Find where the given text appears and provide that cell's center as [x, y] coordinate. 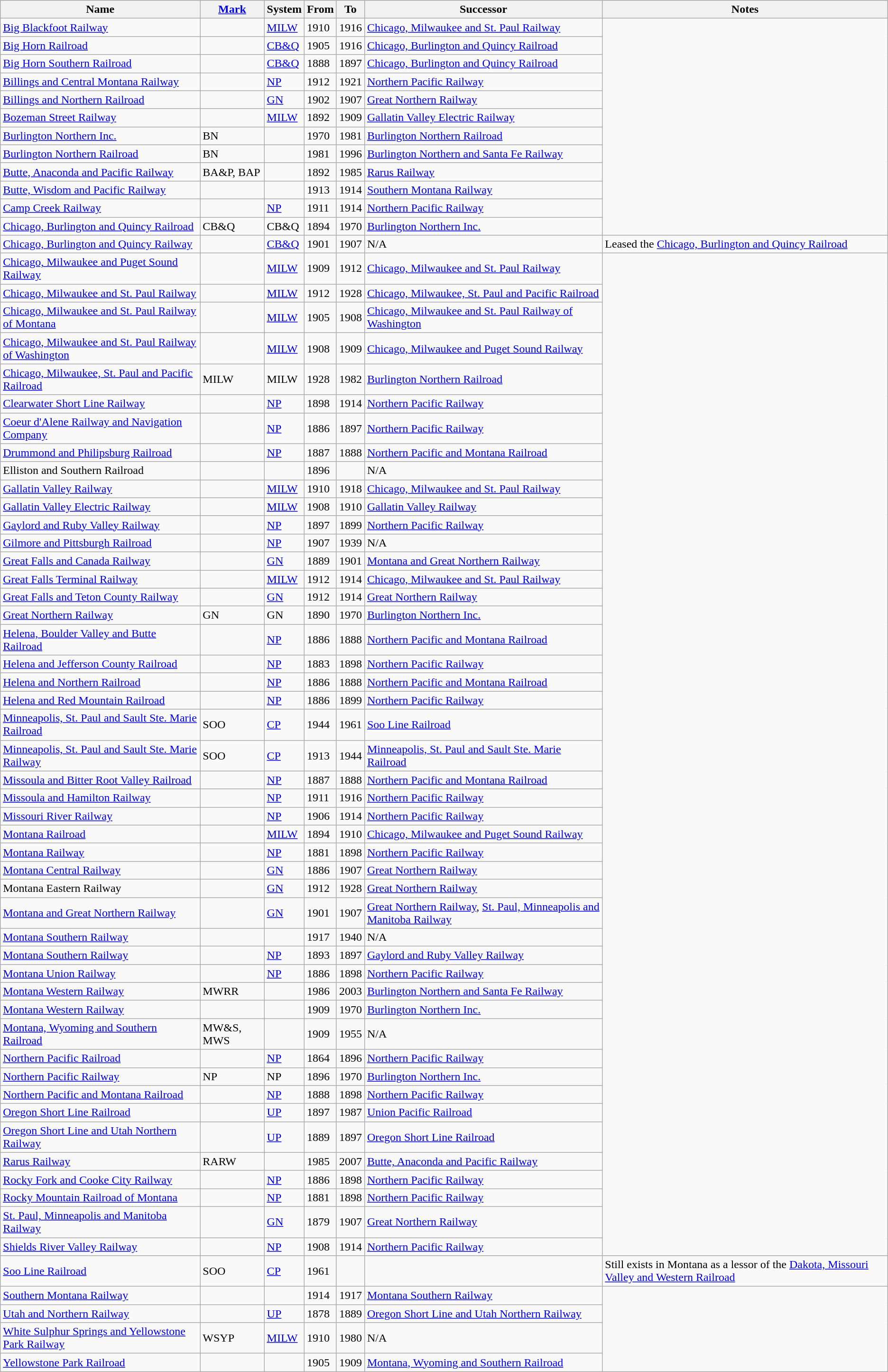
St. Paul, Minneapolis and Manitoba Railway [101, 1222]
1893 [320, 955]
Great Northern Railway, St. Paul, Minneapolis and Manitoba Railway [483, 913]
To [350, 9]
2003 [350, 992]
Great Falls Terminal Railway [101, 579]
BA&P, BAP [232, 172]
1890 [320, 615]
Montana Railway [101, 852]
Chicago, Milwaukee and St. Paul Railway of Montana [101, 318]
MW&S, MWS [232, 1034]
Clearwater Short Line Railway [101, 404]
Butte, Wisdom and Pacific Railway [101, 190]
Still exists in Montana as a lessor of the Dakota, Missouri Valley and Western Railroad [745, 1271]
1955 [350, 1034]
Utah and Northern Railway [101, 1314]
Camp Creek Railway [101, 208]
1906 [320, 816]
Helena, Boulder Valley and Butte Railroad [101, 640]
1883 [320, 664]
Missoula and Hamilton Railway [101, 798]
1986 [320, 992]
Notes [745, 9]
Name [101, 9]
1987 [350, 1112]
1980 [350, 1338]
Montana Union Railway [101, 973]
1996 [350, 154]
Minneapolis, St. Paul and Sault Ste. Marie Railway [101, 755]
Billings and Northern Railroad [101, 100]
1864 [320, 1058]
Great Falls and Canada Railway [101, 561]
Billings and Central Montana Railway [101, 82]
Northern Pacific Railroad [101, 1058]
Big Blackfoot Railway [101, 28]
Montana Central Railway [101, 870]
1921 [350, 82]
Yellowstone Park Railroad [101, 1363]
Mark [232, 9]
Montana Railroad [101, 834]
Elliston and Southern Railroad [101, 471]
Leased the Chicago, Burlington and Quincy Railroad [745, 244]
2007 [350, 1161]
Bozeman Street Railway [101, 118]
Helena and Red Mountain Railroad [101, 700]
1939 [350, 543]
Helena and Jefferson County Railroad [101, 664]
Chicago, Burlington and Quincy Railway [101, 244]
Helena and Northern Railroad [101, 682]
1878 [320, 1314]
Gilmore and Pittsburgh Railroad [101, 543]
Missoula and Bitter Root Valley Railroad [101, 780]
RARW [232, 1161]
1918 [350, 489]
1940 [350, 937]
Big Horn Railroad [101, 46]
Great Falls and Teton County Railway [101, 597]
Coeur d'Alene Railway and Navigation Company [101, 428]
1982 [350, 380]
Montana Eastern Railway [101, 888]
WSYP [232, 1338]
Missouri River Railway [101, 816]
Successor [483, 9]
From [320, 9]
Drummond and Philipsburg Railroad [101, 453]
1879 [320, 1222]
MWRR [232, 992]
Big Horn Southern Railroad [101, 64]
Union Pacific Railroad [483, 1112]
Rocky Mountain Railroad of Montana [101, 1197]
White Sulphur Springs and Yellowstone Park Railway [101, 1338]
Rocky Fork and Cooke City Railway [101, 1179]
Shields River Valley Railway [101, 1246]
System [284, 9]
1902 [320, 100]
